From the cell containing the given text, extract its center point as (x, y) coordinate. 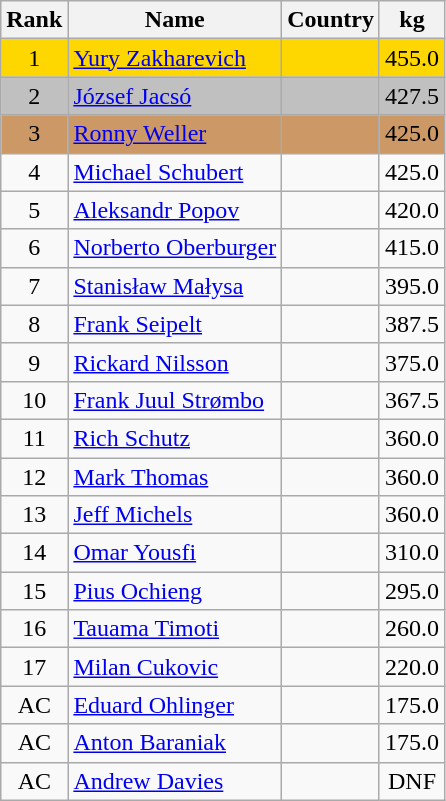
415.0 (412, 248)
Name (175, 20)
Norberto Oberburger (175, 248)
Pius Ochieng (175, 591)
427.5 (412, 96)
Rich Schutz (175, 438)
387.5 (412, 324)
Anton Baraniak (175, 743)
375.0 (412, 362)
5 (34, 210)
Aleksandr Popov (175, 210)
Rank (34, 20)
Tauama Timoti (175, 629)
11 (34, 438)
József Jacsó (175, 96)
9 (34, 362)
3 (34, 134)
367.5 (412, 400)
DNF (412, 781)
Jeff Michels (175, 515)
Eduard Ohlinger (175, 705)
455.0 (412, 58)
Frank Seipelt (175, 324)
295.0 (412, 591)
15 (34, 591)
Mark Thomas (175, 477)
1 (34, 58)
220.0 (412, 667)
395.0 (412, 286)
Frank Juul Strømbo (175, 400)
Michael Schubert (175, 172)
kg (412, 20)
8 (34, 324)
7 (34, 286)
12 (34, 477)
14 (34, 553)
Ronny Weller (175, 134)
Milan Cukovic (175, 667)
420.0 (412, 210)
Omar Yousfi (175, 553)
4 (34, 172)
6 (34, 248)
2 (34, 96)
Rickard Nilsson (175, 362)
Country (331, 20)
17 (34, 667)
310.0 (412, 553)
10 (34, 400)
13 (34, 515)
260.0 (412, 629)
Yury Zakharevich (175, 58)
Andrew Davies (175, 781)
Stanisław Małysa (175, 286)
16 (34, 629)
